Determine the [X, Y] coordinate at the center of the cell enclosing the given text.  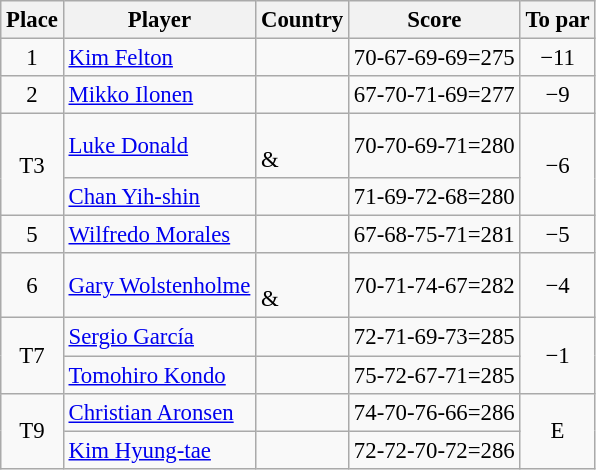
Place [32, 20]
Gary Wolstenholme [159, 286]
−11 [558, 58]
72-72-70-72=286 [435, 450]
Kim Hyung-tae [159, 450]
74-70-76-66=286 [435, 412]
−6 [558, 165]
Mikko Ilonen [159, 95]
70-70-69-71=280 [435, 146]
−1 [558, 356]
67-70-71-69=277 [435, 95]
−4 [558, 286]
T9 [32, 430]
To par [558, 20]
70-71-74-67=282 [435, 286]
Player [159, 20]
70-67-69-69=275 [435, 58]
T3 [32, 165]
Sergio García [159, 337]
Chan Yih-shin [159, 197]
2 [32, 95]
Tomohiro Kondo [159, 375]
5 [32, 235]
Country [302, 20]
−9 [558, 95]
75-72-67-71=285 [435, 375]
Christian Aronsen [159, 412]
Score [435, 20]
1 [32, 58]
Luke Donald [159, 146]
71-69-72-68=280 [435, 197]
T7 [32, 356]
72-71-69-73=285 [435, 337]
−5 [558, 235]
Kim Felton [159, 58]
67-68-75-71=281 [435, 235]
E [558, 430]
6 [32, 286]
Wilfredo Morales [159, 235]
